Detect which cell encompasses the target text, then output its (x, y) center coordinate. 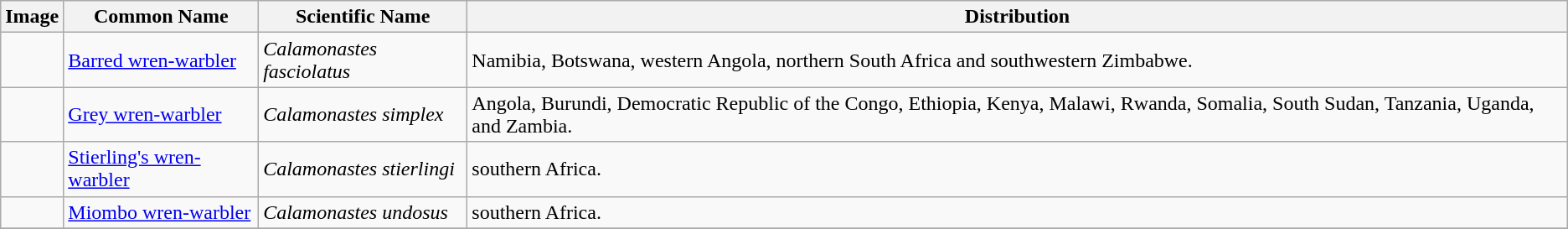
Image (32, 17)
Calamonastes simplex (364, 114)
Grey wren-warbler (161, 114)
Stierling's wren-warbler (161, 169)
Scientific Name (364, 17)
Angola, Burundi, Democratic Republic of the Congo, Ethiopia, Kenya, Malawi, Rwanda, Somalia, South Sudan, Tanzania, Uganda, and Zambia. (1017, 114)
Miombo wren-warbler (161, 212)
Calamonastes stierlingi (364, 169)
Barred wren-warbler (161, 60)
Calamonastes fasciolatus (364, 60)
Calamonastes undosus (364, 212)
Distribution (1017, 17)
Namibia, Botswana, western Angola, northern South Africa and southwestern Zimbabwe. (1017, 60)
Common Name (161, 17)
